Find where the given text appears and provide that cell's center as [X, Y] coordinate. 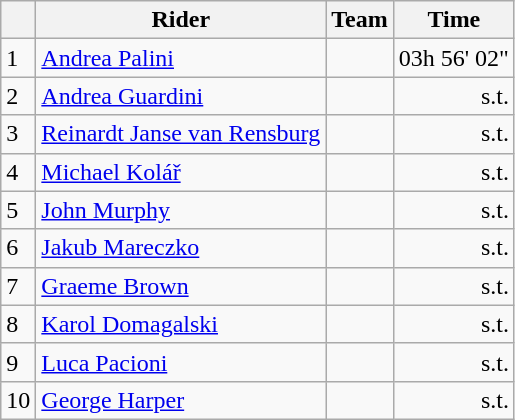
Andrea Guardini [181, 96]
Reinardt Janse van Rensburg [181, 134]
Graeme Brown [181, 286]
5 [18, 210]
9 [18, 362]
10 [18, 400]
Rider [181, 20]
Luca Pacioni [181, 362]
1 [18, 58]
Andrea Palini [181, 58]
6 [18, 248]
7 [18, 286]
Team [360, 20]
George Harper [181, 400]
John Murphy [181, 210]
Jakub Mareczko [181, 248]
3 [18, 134]
4 [18, 172]
Michael Kolář [181, 172]
Karol Domagalski [181, 324]
03h 56' 02" [454, 58]
2 [18, 96]
Time [454, 20]
8 [18, 324]
